From the cell containing the given text, extract its center point as (x, y) coordinate. 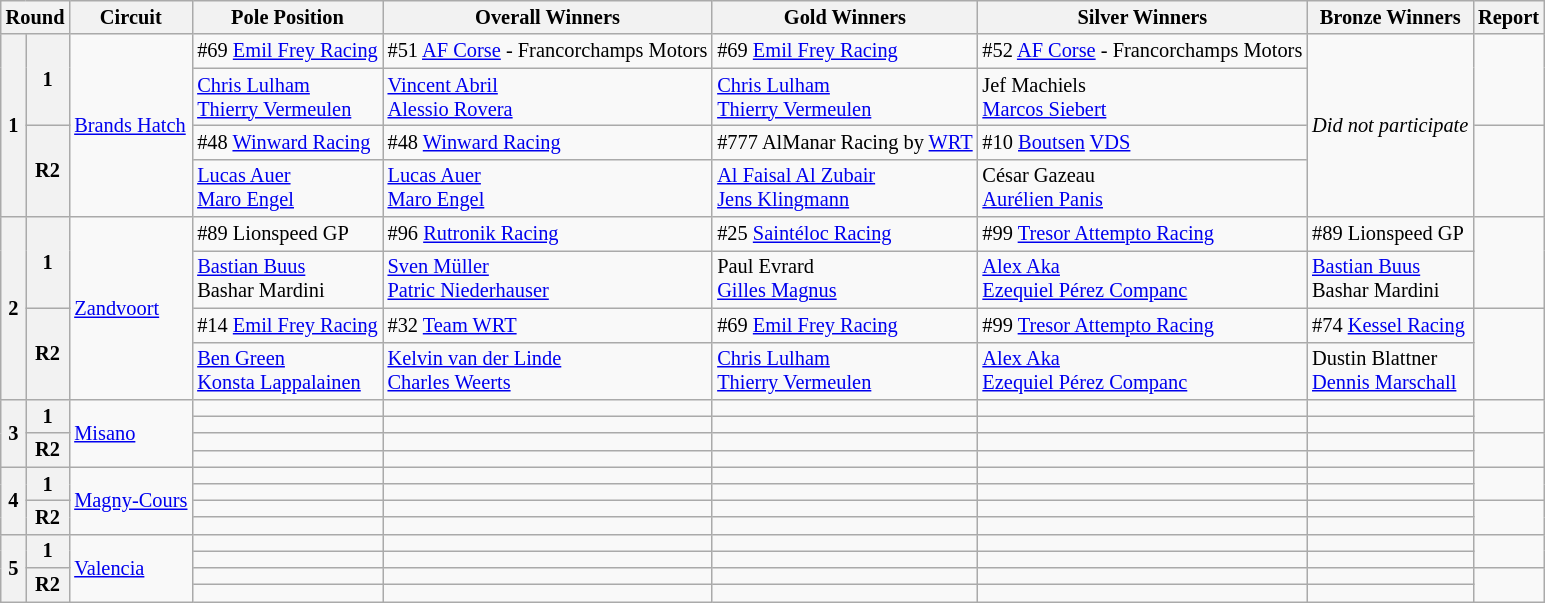
Overall Winners (548, 17)
#777 AlManar Racing by WRT (844, 142)
#96 Rutronik Racing (548, 234)
Silver Winners (1143, 17)
Pole Position (287, 17)
Brands Hatch (130, 126)
Did not participate (1390, 126)
César Gazeau Aurélien Panis (1143, 188)
2 (14, 308)
#51 AF Corse - Francorchamps Motors (548, 51)
#32 Team WRT (548, 325)
Magny-Cours (130, 500)
Vincent Abril Alessio Rovera (548, 97)
#52 AF Corse - Francorchamps Motors (1143, 51)
#74 Kessel Racing (1390, 325)
Zandvoort (130, 308)
Gold Winners (844, 17)
5 (14, 568)
Dustin Blattner Dennis Marschall (1390, 371)
Report (1508, 17)
#10 Boutsen VDS (1143, 142)
Circuit (130, 17)
Bronze Winners (1390, 17)
Misano (130, 432)
Ben Green Konsta Lappalainen (287, 371)
Jef Machiels Marcos Siebert (1143, 97)
Sven Müller Patric Niederhauser (548, 279)
Paul Evrard Gilles Magnus (844, 279)
3 (14, 432)
Al Faisal Al Zubair Jens Klingmann (844, 188)
Kelvin van der Linde Charles Weerts (548, 371)
Round (36, 17)
Valencia (130, 568)
#25 Saintéloc Racing (844, 234)
4 (14, 500)
#14 Emil Frey Racing (287, 325)
